Scan for the cell matching the given text and deliver its [x, y] coordinate at center. 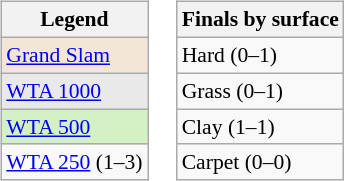
WTA 500 [74, 127]
Carpet (0–0) [260, 162]
Hard (0–1) [260, 55]
Clay (1–1) [260, 127]
Grand Slam [74, 55]
WTA 250 (1–3) [74, 162]
Grass (0–1) [260, 91]
Legend [74, 20]
Finals by surface [260, 20]
WTA 1000 [74, 91]
